Provide the [x, y] coordinate of the cell's center where the given text is located.  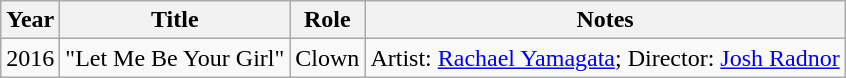
2016 [30, 58]
Year [30, 20]
Notes [605, 20]
Title [175, 20]
"Let Me Be Your Girl" [175, 58]
Artist: Rachael Yamagata; Director: Josh Radnor [605, 58]
Clown [328, 58]
Role [328, 20]
